From the cell containing the given text, extract its center point as [x, y] coordinate. 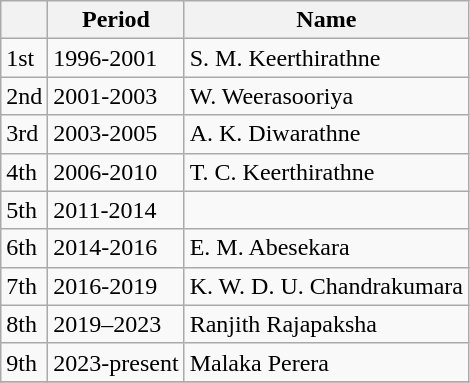
Malaka Perera [326, 362]
A. K. Diwarathne [326, 134]
2014-2016 [116, 248]
S. M. Keerthirathne [326, 58]
3rd [24, 134]
2003-2005 [116, 134]
6th [24, 248]
1st [24, 58]
Ranjith Rajapaksha [326, 324]
5th [24, 210]
9th [24, 362]
4th [24, 172]
2023-present [116, 362]
2nd [24, 96]
7th [24, 286]
2011-2014 [116, 210]
8th [24, 324]
W. Weerasooriya [326, 96]
Period [116, 20]
2019–2023 [116, 324]
2016-2019 [116, 286]
T. C. Keerthirathne [326, 172]
E. M. Abesekara [326, 248]
Name [326, 20]
2001-2003 [116, 96]
K. W. D. U. Chandrakumara [326, 286]
1996-2001 [116, 58]
2006-2010 [116, 172]
